From the cell containing the given text, extract its center point as (x, y) coordinate. 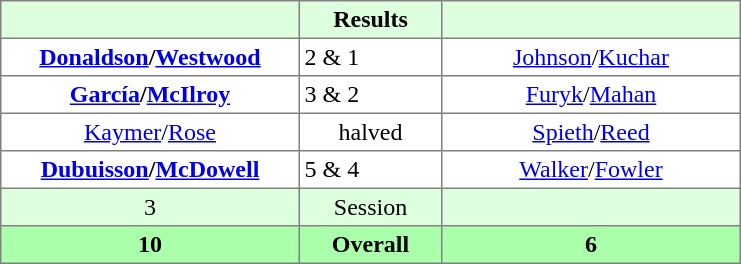
Walker/Fowler (591, 170)
6 (591, 245)
Spieth/Reed (591, 132)
Dubuisson/McDowell (150, 170)
García/McIlroy (150, 95)
3 & 2 (370, 95)
Overall (370, 245)
Session (370, 207)
halved (370, 132)
Johnson/Kuchar (591, 57)
Furyk/Mahan (591, 95)
Donaldson/Westwood (150, 57)
3 (150, 207)
5 & 4 (370, 170)
Results (370, 20)
2 & 1 (370, 57)
10 (150, 245)
Kaymer/Rose (150, 132)
